Identify which cell holds the provided text, then report its [x, y] central coordinate. 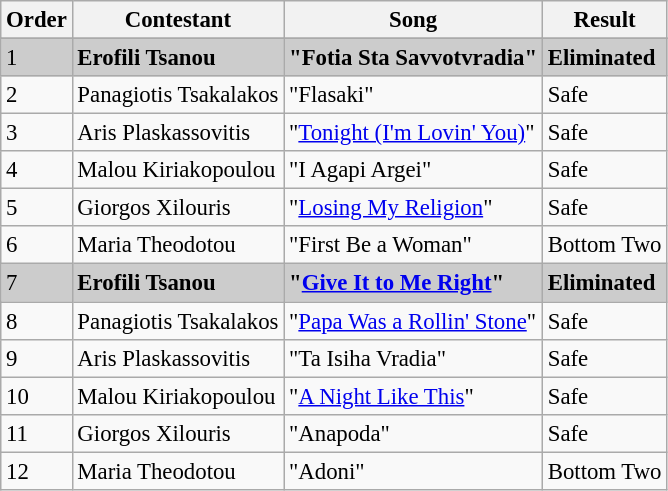
"Adoni" [414, 471]
5 [36, 208]
8 [36, 321]
2 [36, 95]
"Anapoda" [414, 433]
"Ta Isiha Vradia" [414, 358]
4 [36, 170]
3 [36, 133]
10 [36, 396]
11 [36, 433]
"First Be a Woman" [414, 245]
"Give It to Me Right" [414, 283]
Order [36, 20]
9 [36, 358]
12 [36, 471]
"Papa Was a Rollin' Stone" [414, 321]
"Losing My Religion" [414, 208]
"A Night Like This" [414, 396]
Contestant [178, 20]
"Fotia Sta Savvotvradia" [414, 58]
1 [36, 58]
"Tonight (I'm Lovin' You)" [414, 133]
Song [414, 20]
6 [36, 245]
Result [604, 20]
7 [36, 283]
"Flasaki" [414, 95]
"I Agapi Argei" [414, 170]
